Identify which cell holds the provided text, then report its (x, y) central coordinate. 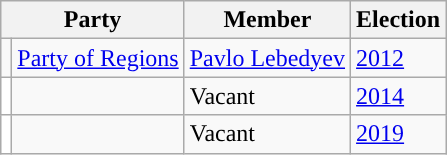
Election (398, 20)
Pavlo Lebedyev (267, 58)
Member (267, 20)
Party of Regions (98, 58)
Party (92, 20)
2019 (398, 134)
2014 (398, 96)
2012 (398, 58)
